For the text-containing cell, return its midpoint in (X, Y) coordinate format. 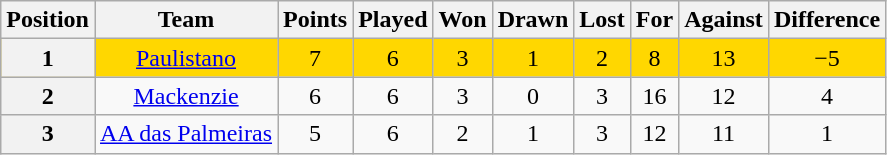
Points (316, 20)
Position (48, 20)
Difference (826, 20)
AA das Palmeiras (186, 134)
5 (316, 134)
Team (186, 20)
Paulistano (186, 58)
8 (654, 58)
4 (826, 96)
7 (316, 58)
−5 (826, 58)
Mackenzie (186, 96)
Played (393, 20)
Won (462, 20)
Drawn (533, 20)
13 (724, 58)
0 (533, 96)
16 (654, 96)
For (654, 20)
Lost (602, 20)
11 (724, 134)
Against (724, 20)
